Determine the [X, Y] coordinate at the center of the cell enclosing the given text.  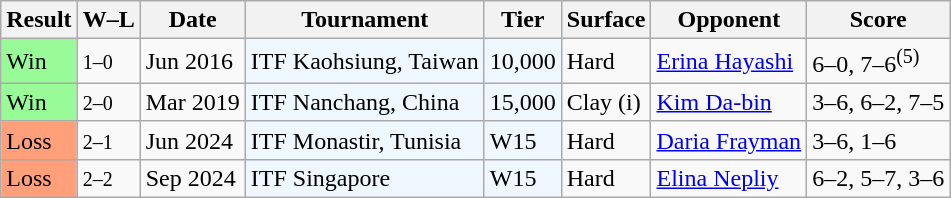
Date [192, 20]
10,000 [522, 62]
3–6, 1–6 [878, 140]
Sep 2024 [192, 178]
Score [878, 20]
Tournament [364, 20]
1–0 [108, 62]
ITF Singapore [364, 178]
ITF Nanchang, China [364, 102]
Result [39, 20]
ITF Kaohsiung, Taiwan [364, 62]
Daria Frayman [729, 140]
Jun 2016 [192, 62]
Clay (i) [606, 102]
Elina Nepliy [729, 178]
Opponent [729, 20]
6–2, 5–7, 3–6 [878, 178]
Erina Hayashi [729, 62]
W–L [108, 20]
Mar 2019 [192, 102]
Kim Da-bin [729, 102]
Surface [606, 20]
2–0 [108, 102]
Tier [522, 20]
15,000 [522, 102]
Jun 2024 [192, 140]
6–0, 7–6(5) [878, 62]
ITF Monastir, Tunisia [364, 140]
2–1 [108, 140]
2–2 [108, 178]
3–6, 6–2, 7–5 [878, 102]
